Capture the cell that displays the provided text and extract its [X, Y] central coordinate. 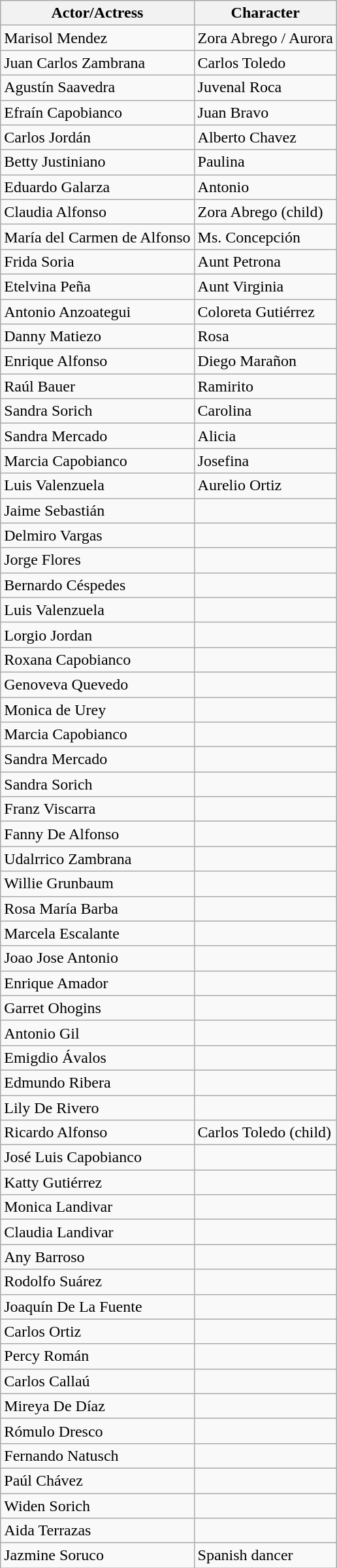
Widen Sorich [97, 1505]
Raúl Bauer [97, 386]
Spanish dancer [265, 1556]
Etelvina Peña [97, 286]
Fernando Natusch [97, 1456]
Paulina [265, 162]
Claudia Landivar [97, 1232]
Actor/Actress [97, 13]
Ms. Concepción [265, 237]
Rómulo Dresco [97, 1431]
Edmundo Ribera [97, 1082]
Genoveva Quevedo [97, 684]
Coloreta Gutiérrez [265, 312]
Jazmine Soruco [97, 1556]
Carlos Callaú [97, 1381]
Carlos Ortiz [97, 1331]
Alberto Chavez [265, 137]
Marcela Escalante [97, 933]
Joao Jose Antonio [97, 958]
Zora Abrego (child) [265, 212]
Udalrrico Zambrana [97, 859]
Betty Justiniano [97, 162]
Emigdio Ávalos [97, 1058]
Katty Gutiérrez [97, 1182]
María del Carmen de Alfonso [97, 237]
Carolina [265, 411]
Aunt Virginia [265, 286]
Juan Carlos Zambrana [97, 63]
Efraín Capobianco [97, 112]
Character [265, 13]
Zora Abrego / Aurora [265, 38]
Ricardo Alfonso [97, 1133]
Enrique Alfonso [97, 361]
Jaime Sebastián [97, 510]
José Luis Capobianco [97, 1158]
Paúl Chávez [97, 1480]
Carlos Toledo [265, 63]
Frida Soria [97, 261]
Mireya De Díaz [97, 1406]
Diego Marañon [265, 361]
Joaquín De La Fuente [97, 1307]
Lily De Rivero [97, 1108]
Any Barroso [97, 1257]
Juan Bravo [265, 112]
Eduardo Galarza [97, 187]
Jorge Flores [97, 560]
Antonio Gil [97, 1033]
Enrique Amador [97, 983]
Josefina [265, 461]
Carlos Jordán [97, 137]
Bernardo Céspedes [97, 585]
Agustín Saavedra [97, 88]
Antonio [265, 187]
Delmiro Vargas [97, 535]
Willie Grunbaum [97, 884]
Monica de Urey [97, 709]
Ramirito [265, 386]
Antonio Anzoategui [97, 312]
Juvenal Roca [265, 88]
Alicia [265, 436]
Marisol Mendez [97, 38]
Rodolfo Suárez [97, 1282]
Roxana Capobianco [97, 659]
Claudia Alfonso [97, 212]
Monica Landivar [97, 1207]
Lorgio Jordan [97, 635]
Rosa [265, 337]
Carlos Toledo (child) [265, 1133]
Aurelio Ortiz [265, 486]
Percy Román [97, 1356]
Aunt Petrona [265, 261]
Garret Ohogins [97, 1008]
Fanny De Alfonso [97, 834]
Danny Matiezo [97, 337]
Rosa María Barba [97, 909]
Franz Viscarra [97, 809]
Aida Terrazas [97, 1531]
